Find where the given text appears and provide that cell's center as (x, y) coordinate. 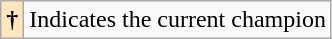
† (12, 20)
Indicates the current champion (178, 20)
